Scan for the cell matching the given text and deliver its (x, y) coordinate at center. 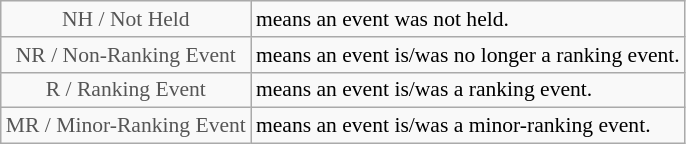
NH / Not Held (126, 19)
means an event is/was no longer a ranking event. (468, 55)
R / Ranking Event (126, 90)
NR / Non-Ranking Event (126, 55)
MR / Minor-Ranking Event (126, 126)
means an event is/was a ranking event. (468, 90)
means an event is/was a minor-ranking event. (468, 126)
means an event was not held. (468, 19)
